Output the [X, Y] coordinate of the center of the cell containing the given text.  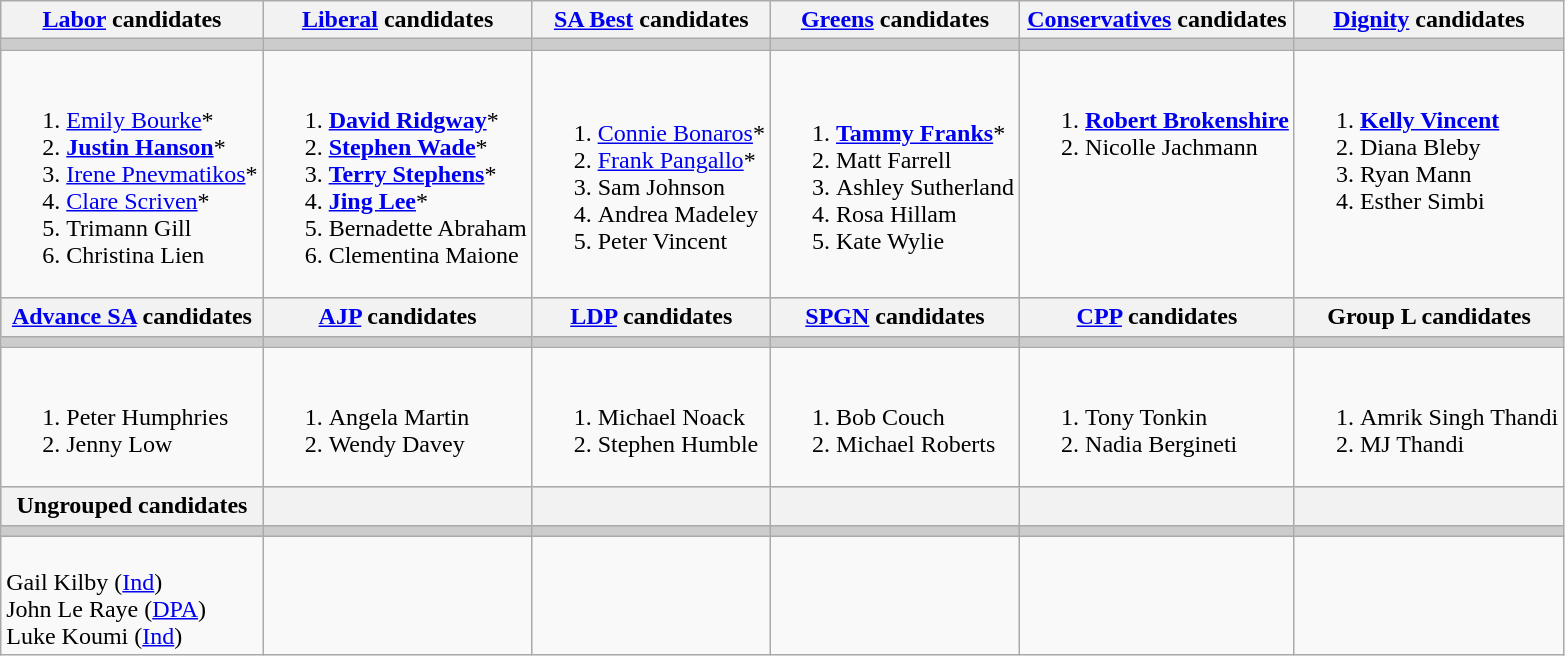
Robert BrokenshireNicolle Jachmann [1158, 174]
Connie Bonaros*Frank Pangallo*Sam JohnsonAndrea MadeleyPeter Vincent [651, 174]
SPGN candidates [894, 317]
CPP candidates [1158, 317]
Emily Bourke*Justin Hanson*Irene Pnevmatikos*Clare Scriven*Trimann GillChristina Lien [132, 174]
Group L candidates [1428, 317]
Ungrouped candidates [132, 506]
Greens candidates [894, 20]
Tony TonkinNadia Bergineti [1158, 417]
Kelly VincentDiana BlebyRyan MannEsther Simbi [1428, 174]
Advance SA candidates [132, 317]
Amrik Singh ThandiMJ Thandi [1428, 417]
AJP candidates [398, 317]
Conservatives candidates [1158, 20]
Dignity candidates [1428, 20]
LDP candidates [651, 317]
David Ridgway*Stephen Wade*Terry Stephens*Jing Lee*Bernadette AbrahamClementina Maione [398, 174]
Peter HumphriesJenny Low [132, 417]
Liberal candidates [398, 20]
Gail Kilby (Ind) John Le Raye (DPA) Luke Koumi (Ind) [132, 596]
Labor candidates [132, 20]
Bob CouchMichael Roberts [894, 417]
SA Best candidates [651, 20]
Angela MartinWendy Davey [398, 417]
Tammy Franks*Matt FarrellAshley SutherlandRosa HillamKate Wylie [894, 174]
Michael NoackStephen Humble [651, 417]
